Return the (X, Y) coordinate for the center point of the cell that contains the specified text.  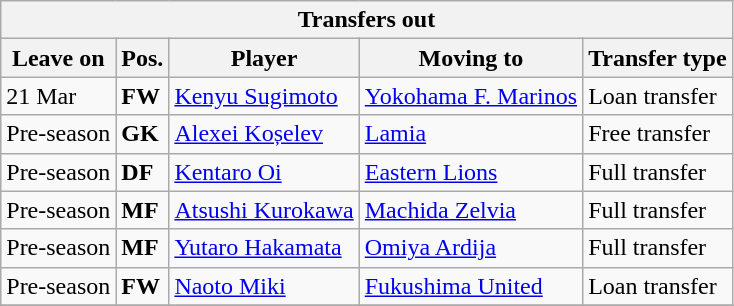
Naoto Miki (264, 286)
Leave on (58, 58)
Fukushima United (470, 286)
Omiya Ardija (470, 248)
Yokohama F. Marinos (470, 96)
Yutaro Hakamata (264, 248)
Atsushi Kurokawa (264, 210)
Transfer type (658, 58)
GK (142, 134)
Pos. (142, 58)
Kenyu Sugimoto (264, 96)
DF (142, 172)
Transfers out (366, 20)
Lamia (470, 134)
Player (264, 58)
Kentaro Oi (264, 172)
Machida Zelvia (470, 210)
Moving to (470, 58)
Alexei Koșelev (264, 134)
Free transfer (658, 134)
21 Mar (58, 96)
Eastern Lions (470, 172)
